For the text-containing cell, return its midpoint in (X, Y) coordinate format. 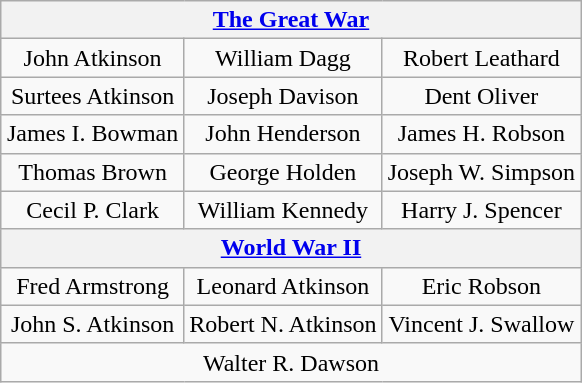
Robert Leathard (481, 58)
Robert N. Atkinson (283, 324)
Walter R. Dawson (290, 362)
Surtees Atkinson (92, 96)
Dent Oliver (481, 96)
Cecil P. Clark (92, 210)
George Holden (283, 172)
World War II (290, 248)
Harry J. Spencer (481, 210)
William Kennedy (283, 210)
John Atkinson (92, 58)
Joseph Davison (283, 96)
Joseph W. Simpson (481, 172)
Vincent J. Swallow (481, 324)
John S. Atkinson (92, 324)
James I. Bowman (92, 134)
John Henderson (283, 134)
Leonard Atkinson (283, 286)
The Great War (290, 20)
Eric Robson (481, 286)
James H. Robson (481, 134)
Thomas Brown (92, 172)
William Dagg (283, 58)
Fred Armstrong (92, 286)
